Return (X, Y) of the center of cell containing provided text 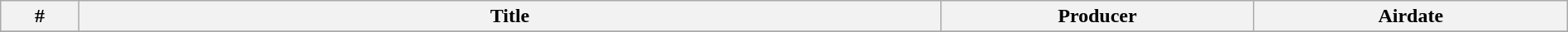
# (40, 16)
Title (509, 16)
Airdate (1411, 16)
Producer (1097, 16)
